Locate the cell with the specified text and output its [X, Y] center coordinate. 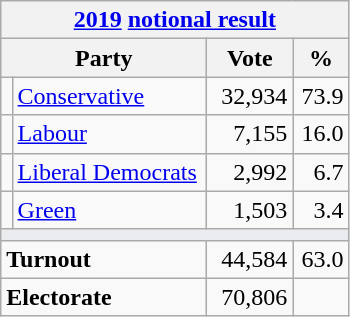
Electorate [104, 297]
16.0 [321, 134]
Green [110, 210]
70,806 [250, 297]
73.9 [321, 96]
Vote [250, 58]
Labour [110, 134]
63.0 [321, 259]
% [321, 58]
Conservative [110, 96]
Liberal Democrats [110, 172]
Party [104, 58]
3.4 [321, 210]
6.7 [321, 172]
1,503 [250, 210]
32,934 [250, 96]
2019 notional result [175, 20]
2,992 [250, 172]
44,584 [250, 259]
7,155 [250, 134]
Turnout [104, 259]
